Detect which cell encompasses the target text, then output its (X, Y) center coordinate. 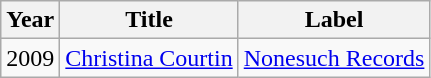
Christina Courtin (149, 58)
Nonesuch Records (334, 58)
Title (149, 20)
Label (334, 20)
2009 (30, 58)
Year (30, 20)
